Find where the given text appears and provide that cell's center as [x, y] coordinate. 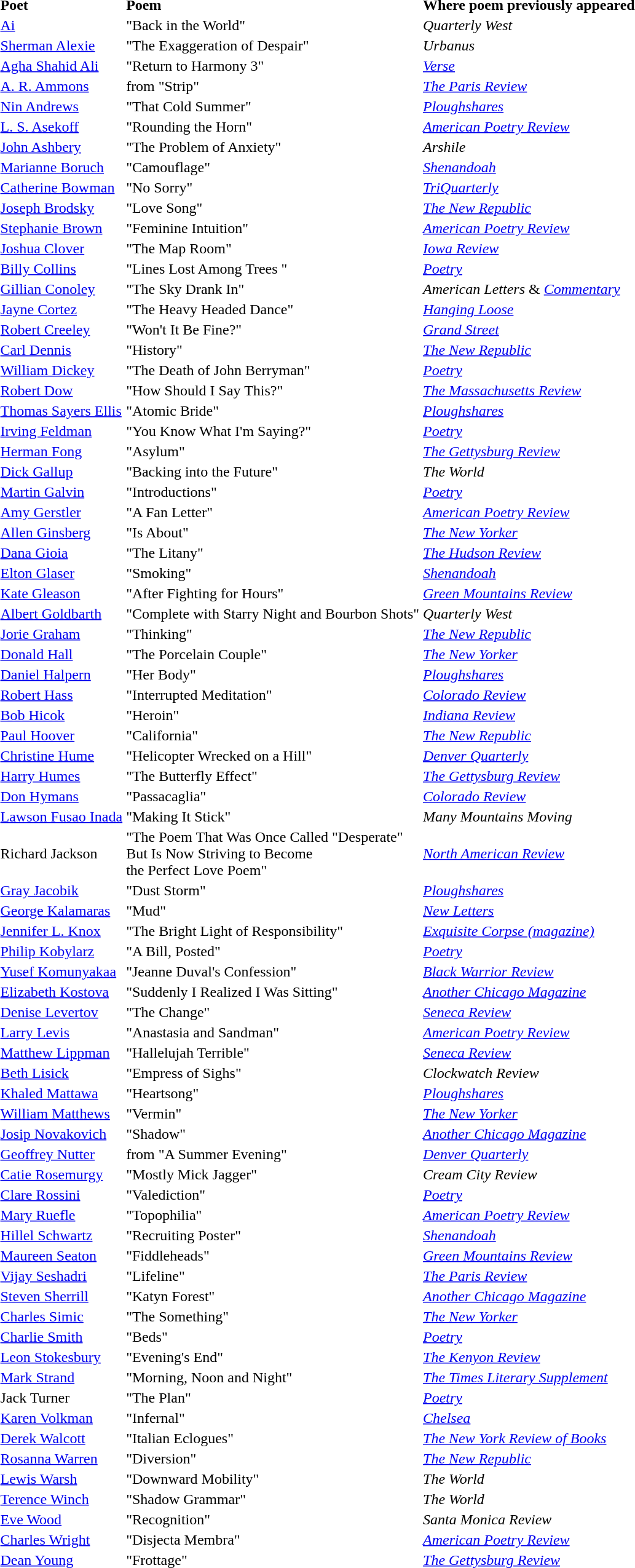
"Atomic Bride" [273, 411]
"The Sky Drank In" [273, 289]
"Dust Storm" [273, 890]
"The Map Room" [273, 248]
"Feminine Intuition" [273, 228]
"That Cold Summer" [273, 106]
"Helicopter Wrecked on a Hill" [273, 756]
"The Poem That Was Once Called "Desperate" But Is Now Striving to Become the Perfect Love Poem" [273, 853]
"How Should I Say This?" [273, 390]
"Heartsong" [273, 1093]
"Beds" [273, 1337]
"The Death of John Berryman" [273, 370]
"Lifeline" [273, 1276]
from "Strip" [273, 86]
"Jeanne Duval's Confession" [273, 972]
"The Plan" [273, 1398]
"Morning, Noon and Night" [273, 1377]
"The Butterfly Effect" [273, 776]
"Camouflage" [273, 167]
"Won't It Be Fine?" [273, 330]
"Rounding the Horn" [273, 127]
"Complete with Starry Night and Bourbon Shots" [273, 614]
"Suddenly I Realized I Was Sitting" [273, 992]
"Heroin" [273, 715]
"Making It Stick" [273, 817]
"Smoking" [273, 573]
"Katyn Forest" [273, 1296]
"Empress of Sighs" [273, 1073]
"Lines Lost Among Trees " [273, 269]
"Thinking" [273, 634]
"Mostly Mick Jagger" [273, 1174]
"After Fighting for Hours" [273, 593]
"A Fan Letter" [273, 512]
"The Exaggeration of Despair" [273, 46]
"Valediction" [273, 1195]
"History" [273, 350]
"Diversion" [273, 1459]
"Love Song" [273, 208]
"Vermin" [273, 1114]
"Her Body" [273, 675]
"Return to Harmony 3" [273, 66]
"The Something" [273, 1317]
"Disjecta Membra" [273, 1540]
"Downward Mobility" [273, 1479]
"The Bright Light of Responsibility" [273, 931]
"Topophilia" [273, 1215]
"Evening's End" [273, 1357]
"Interrupted Meditation" [273, 695]
"The Heavy Headed Dance" [273, 309]
"You Know What I'm Saying?" [273, 431]
"Anastasia and Sandman" [273, 1032]
"Back in the World" [273, 25]
"Backing into the Future" [273, 472]
"Mud" [273, 911]
"Introductions" [273, 492]
"Infernal" [273, 1418]
from "A Summer Evening" [273, 1154]
"Italian Eclogues" [273, 1438]
"Recruiting Poster" [273, 1235]
"Asylum" [273, 451]
"Hallelujah Terrible" [273, 1053]
"Shadow" [273, 1134]
"Shadow Grammar" [273, 1499]
"The Change" [273, 1012]
"California" [273, 735]
"Recognition" [273, 1519]
"The Litany" [273, 553]
"Is About" [273, 533]
"The Problem of Anxiety" [273, 147]
"Fiddleheads" [273, 1256]
"The Porcelain Couple" [273, 654]
"A Bill, Posted" [273, 951]
"No Sorry" [273, 188]
"Passacaglia" [273, 796]
